Pinpoint the cell where the given text exists, returning its (X, Y) midpoint coordinate. 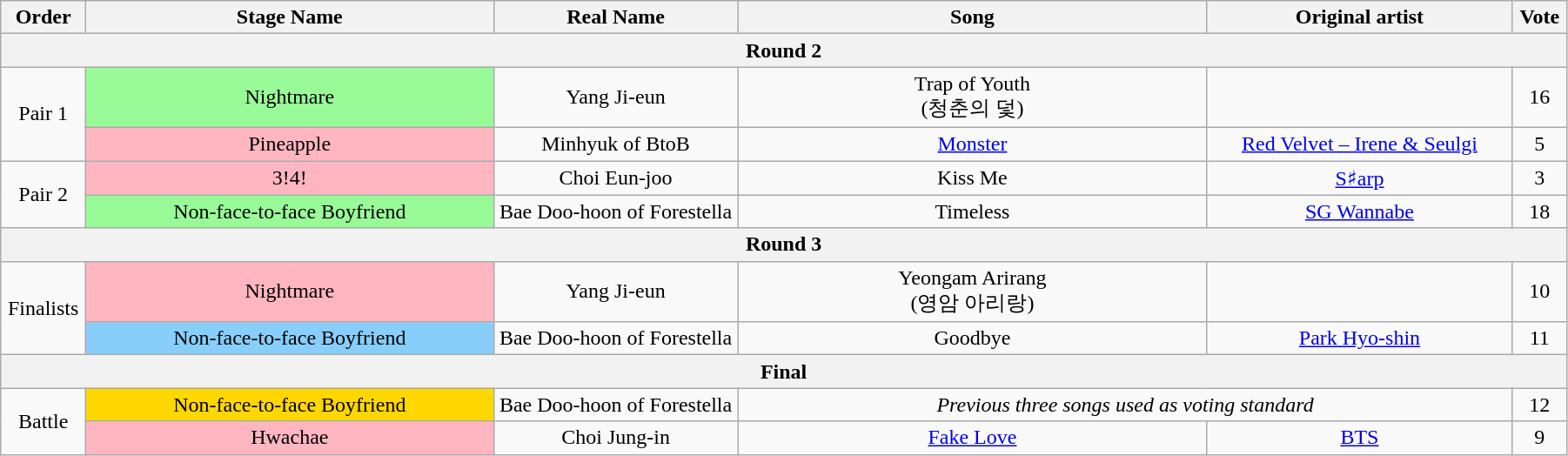
BTS (1359, 438)
18 (1539, 211)
Previous three songs used as voting standard (1125, 405)
Round 3 (784, 245)
Hwachae (290, 438)
Fake Love (973, 438)
Stage Name (290, 17)
9 (1539, 438)
Yeongam Arirang(영암 아리랑) (973, 292)
Park Hyo-shin (1359, 339)
Real Name (616, 17)
Finalists (44, 308)
5 (1539, 144)
Round 2 (784, 50)
3 (1539, 178)
SG Wannabe (1359, 211)
Original artist (1359, 17)
Final (784, 372)
Pair 2 (44, 194)
Timeless (973, 211)
S♯arp (1359, 178)
Trap of Youth(청춘의 덫) (973, 97)
Battle (44, 421)
Kiss Me (973, 178)
3!4! (290, 178)
12 (1539, 405)
Order (44, 17)
Pair 1 (44, 114)
Song (973, 17)
Goodbye (973, 339)
Minhyuk of BtoB (616, 144)
10 (1539, 292)
Choi Jung-in (616, 438)
Monster (973, 144)
11 (1539, 339)
Choi Eun-joo (616, 178)
Red Velvet – Irene & Seulgi (1359, 144)
Pineapple (290, 144)
16 (1539, 97)
Vote (1539, 17)
